Capture the cell that displays the provided text and extract its [x, y] central coordinate. 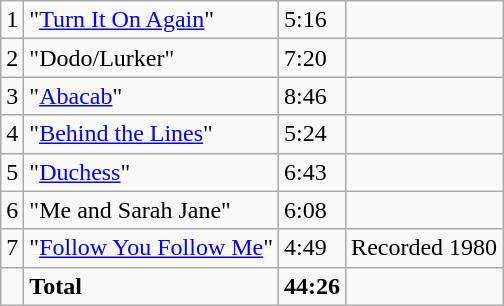
8:46 [312, 96]
44:26 [312, 286]
7:20 [312, 58]
"Dodo/Lurker" [152, 58]
"Follow You Follow Me" [152, 248]
4 [12, 134]
4:49 [312, 248]
"Duchess" [152, 172]
"Turn It On Again" [152, 20]
1 [12, 20]
5 [12, 172]
"Abacab" [152, 96]
5:16 [312, 20]
"Me and Sarah Jane" [152, 210]
Recorded 1980 [424, 248]
6 [12, 210]
3 [12, 96]
7 [12, 248]
6:43 [312, 172]
5:24 [312, 134]
"Behind the Lines" [152, 134]
Total [152, 286]
2 [12, 58]
6:08 [312, 210]
